For the text-containing cell, return its midpoint in [x, y] coordinate format. 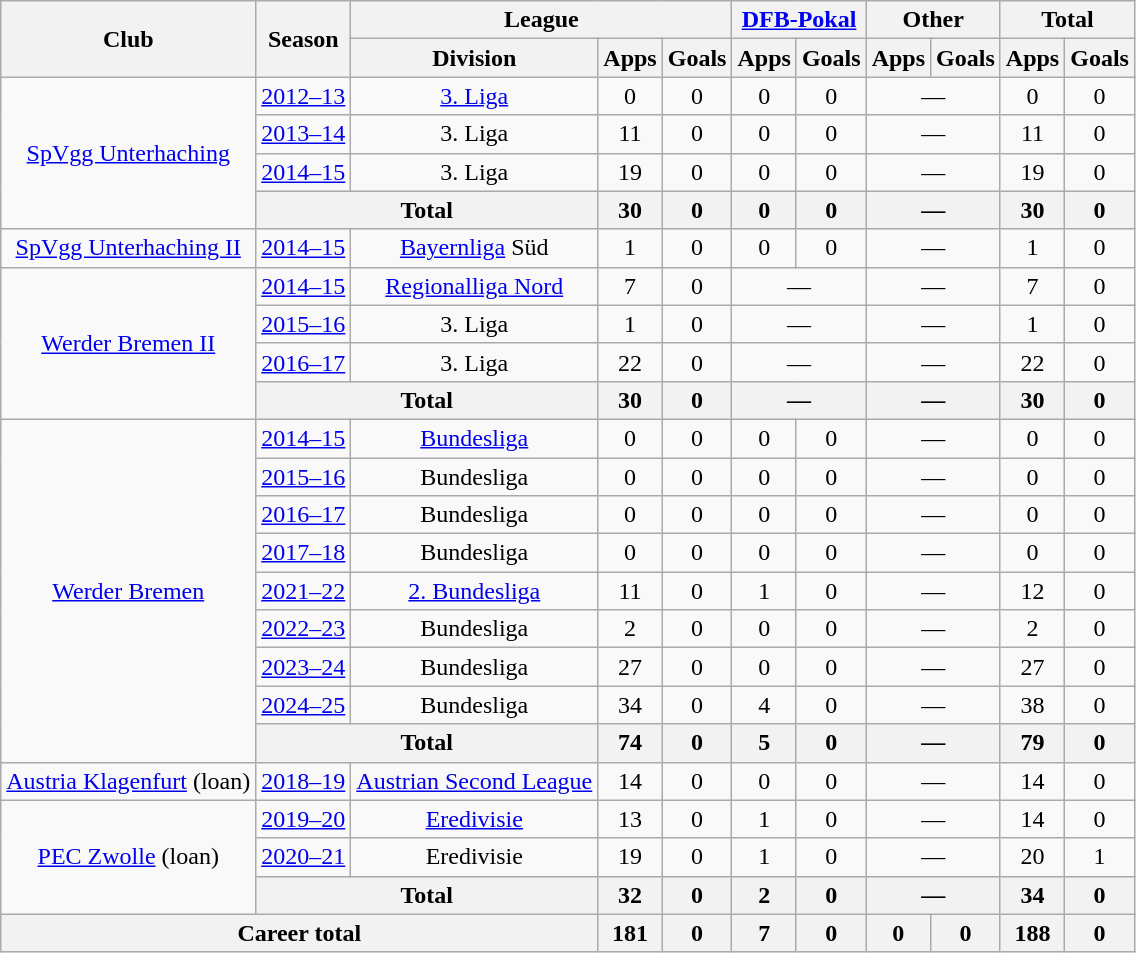
2012–13 [304, 96]
Division [474, 58]
38 [1032, 705]
2017–18 [304, 553]
Season [304, 39]
Club [128, 39]
74 [630, 743]
2018–19 [304, 781]
Career total [300, 933]
4 [764, 705]
79 [1032, 743]
188 [1032, 933]
DFB-Pokal [799, 20]
Other [933, 20]
2021–22 [304, 591]
181 [630, 933]
League [542, 20]
Austrian Second League [474, 781]
Werder Bremen II [128, 343]
Werder Bremen [128, 590]
2013–14 [304, 134]
2023–24 [304, 667]
2022–23 [304, 629]
20 [1032, 857]
Bayernliga Süd [474, 248]
2. Bundesliga [474, 591]
PEC Zwolle (loan) [128, 857]
Austria Klagenfurt (loan) [128, 781]
2019–20 [304, 819]
2024–25 [304, 705]
2020–21 [304, 857]
Regionalliga Nord [474, 286]
13 [630, 819]
5 [764, 743]
32 [630, 895]
12 [1032, 591]
SpVgg Unterhaching II [128, 248]
SpVgg Unterhaching [128, 153]
